Detect which cell encompasses the target text, then output its (x, y) center coordinate. 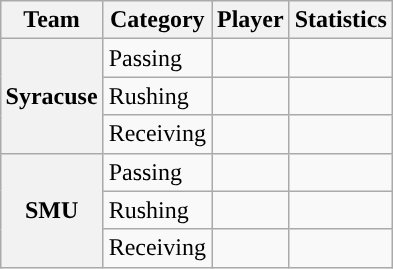
Player (251, 20)
Team (52, 20)
Syracuse (52, 96)
Statistics (340, 20)
SMU (52, 210)
Category (157, 20)
